Pinpoint the cell where the given text exists, returning its (x, y) midpoint coordinate. 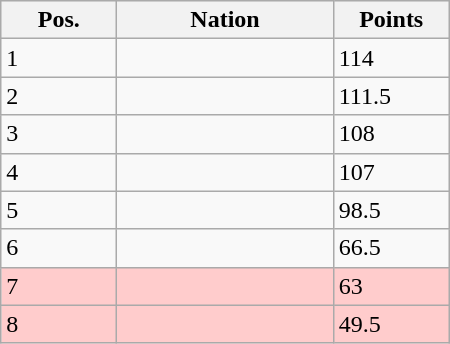
Nation (225, 20)
98.5 (391, 210)
111.5 (391, 96)
66.5 (391, 248)
8 (59, 324)
2 (59, 96)
114 (391, 58)
6 (59, 248)
7 (59, 286)
1 (59, 58)
4 (59, 172)
108 (391, 134)
Points (391, 20)
3 (59, 134)
Pos. (59, 20)
107 (391, 172)
63 (391, 286)
5 (59, 210)
49.5 (391, 324)
